Return (x, y) of the center of cell containing provided text 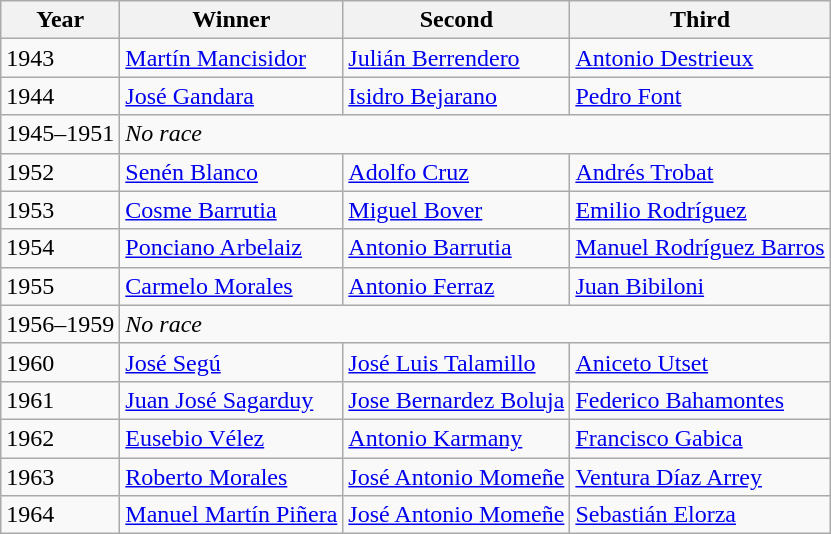
1954 (60, 248)
Emilio Rodríguez (700, 210)
1964 (60, 515)
Francisco Gabica (700, 438)
Antonio Karmany (456, 438)
José Segú (232, 362)
Pedro Font (700, 96)
Isidro Bejarano (456, 96)
José Luis Talamillo (456, 362)
1953 (60, 210)
Antonio Barrutia (456, 248)
Senén Blanco (232, 172)
1943 (60, 58)
Third (700, 20)
José Gandara (232, 96)
Year (60, 20)
1956–1959 (60, 324)
1962 (60, 438)
Manuel Rodríguez Barros (700, 248)
1955 (60, 286)
Sebastián Elorza (700, 515)
Aniceto Utset (700, 362)
Antonio Ferraz (456, 286)
1961 (60, 400)
1960 (60, 362)
Cosme Barrutia (232, 210)
1945–1951 (60, 134)
Julián Berrendero (456, 58)
Second (456, 20)
Juan Bibiloni (700, 286)
1944 (60, 96)
Juan José Sagarduy (232, 400)
Antonio Destrieux (700, 58)
Federico Bahamontes (700, 400)
Adolfo Cruz (456, 172)
Martín Mancisidor (232, 58)
Roberto Morales (232, 477)
1952 (60, 172)
1963 (60, 477)
Jose Bernardez Boluja (456, 400)
Winner (232, 20)
Ventura Díaz Arrey (700, 477)
Manuel Martín Piñera (232, 515)
Miguel Bover (456, 210)
Andrés Trobat (700, 172)
Carmelo Morales (232, 286)
Eusebio Vélez (232, 438)
Ponciano Arbelaiz (232, 248)
